Determine the [X, Y] coordinate at the center of the cell enclosing the given text.  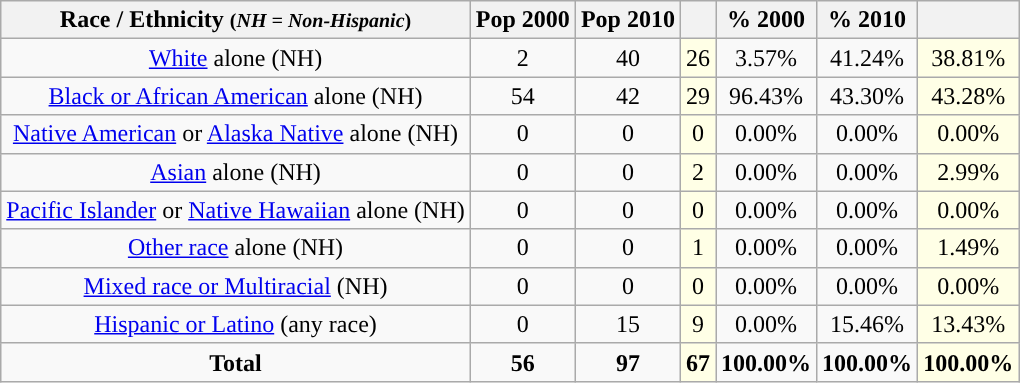
96.43% [766, 96]
15 [628, 324]
White alone (NH) [236, 58]
Pacific Islander or Native Hawaiian alone (NH) [236, 210]
56 [522, 362]
Black or African American alone (NH) [236, 96]
% 2010 [868, 20]
% 2000 [766, 20]
Other race alone (NH) [236, 248]
43.30% [868, 96]
Asian alone (NH) [236, 172]
Pop 2010 [628, 20]
38.81% [968, 58]
41.24% [868, 58]
43.28% [968, 96]
Native American or Alaska Native alone (NH) [236, 134]
3.57% [766, 58]
Race / Ethnicity (NH = Non-Hispanic) [236, 20]
Total [236, 362]
40 [628, 58]
Pop 2000 [522, 20]
15.46% [868, 324]
29 [698, 96]
54 [522, 96]
Mixed race or Multiracial (NH) [236, 286]
1.49% [968, 248]
97 [628, 362]
9 [698, 324]
13.43% [968, 324]
1 [698, 248]
67 [698, 362]
Hispanic or Latino (any race) [236, 324]
26 [698, 58]
2.99% [968, 172]
42 [628, 96]
